Locate the cell with the specified text and output its [X, Y] center coordinate. 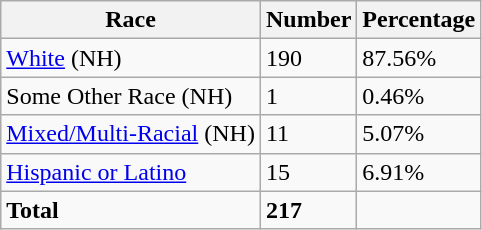
Race [131, 20]
Mixed/Multi-Racial (NH) [131, 134]
Total [131, 210]
Number [308, 20]
Percentage [419, 20]
0.46% [419, 96]
6.91% [419, 172]
5.07% [419, 134]
Hispanic or Latino [131, 172]
1 [308, 96]
Some Other Race (NH) [131, 96]
White (NH) [131, 58]
190 [308, 58]
15 [308, 172]
217 [308, 210]
87.56% [419, 58]
11 [308, 134]
